Return [X, Y] of the center of cell containing provided text 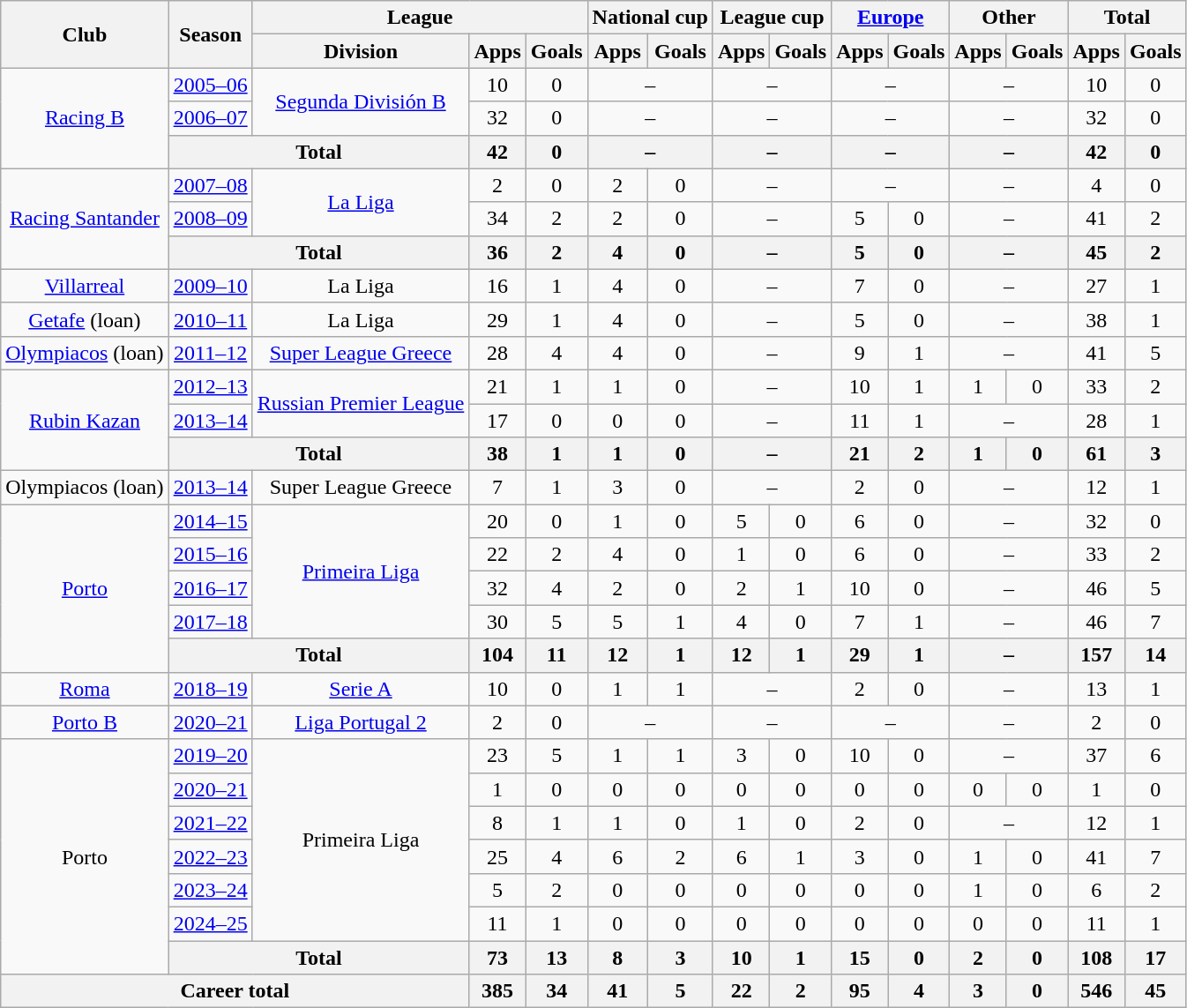
2010–11 [210, 319]
Season [210, 34]
2014–15 [210, 521]
2017–18 [210, 622]
Career total [235, 991]
Segunda División B [361, 101]
2009–10 [210, 286]
2005–06 [210, 85]
2015–16 [210, 555]
37 [1096, 756]
Racing Santander [85, 219]
Other [1009, 18]
27 [1096, 286]
95 [860, 991]
20 [497, 521]
National cup [650, 18]
2008–09 [210, 219]
2018–19 [210, 689]
Porto B [85, 722]
546 [1096, 991]
Liga Portugal 2 [361, 722]
2007–08 [210, 185]
Rubin Kazan [85, 420]
36 [497, 252]
25 [497, 856]
2023–24 [210, 890]
104 [497, 655]
2024–25 [210, 923]
League [420, 18]
Serie A [361, 689]
Roma [85, 689]
2021–22 [210, 823]
Russian Premier League [361, 403]
9 [860, 353]
2011–12 [210, 353]
Villarreal [85, 286]
2019–20 [210, 756]
23 [497, 756]
73 [497, 957]
Racing B [85, 118]
61 [1096, 454]
Division [361, 51]
385 [497, 991]
2022–23 [210, 856]
15 [860, 957]
2006–07 [210, 118]
Getafe (loan) [85, 319]
League cup [772, 18]
30 [497, 622]
Europe [891, 18]
2012–13 [210, 386]
Club [85, 34]
157 [1096, 655]
108 [1096, 957]
14 [1155, 655]
16 [497, 286]
2016–17 [210, 588]
